Identify which cell holds the provided text, then report its [X, Y] central coordinate. 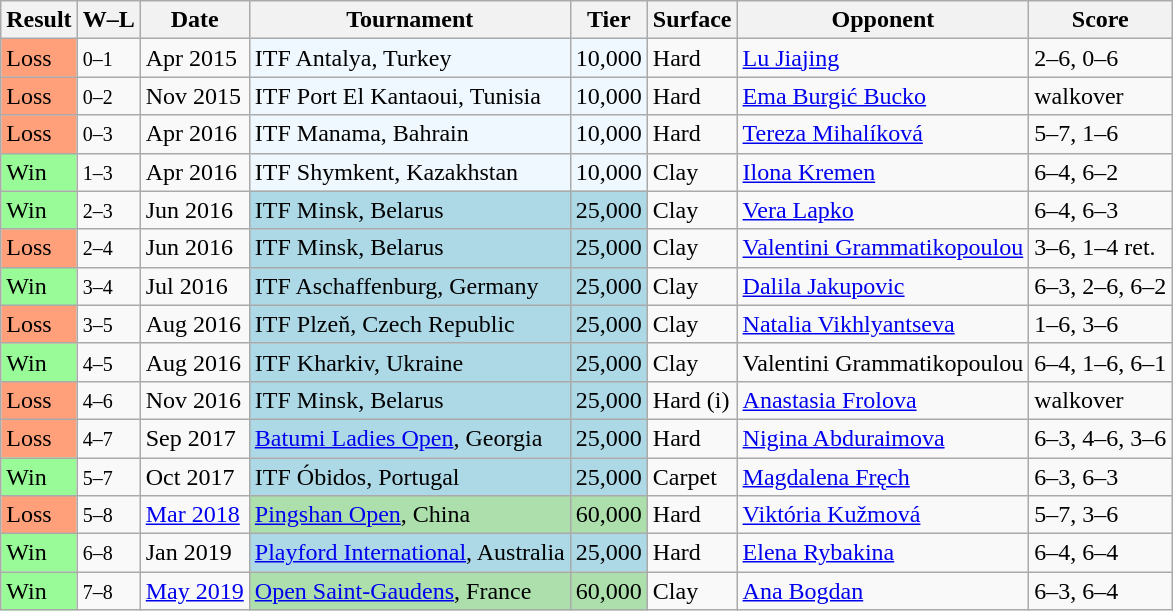
6–3, 4–6, 3–6 [1100, 438]
6–3, 2–6, 6–2 [1100, 286]
Hard (i) [692, 400]
Surface [692, 20]
2–3 [108, 210]
ITF Shymkent, Kazakhstan [410, 172]
Lu Jiajing [883, 58]
Pingshan Open, China [410, 515]
W–L [108, 20]
Nov 2016 [194, 400]
Ilona Kremen [883, 172]
ITF Kharkiv, Ukraine [410, 362]
ITF Port El Kantaoui, Tunisia [410, 96]
6–4, 6–2 [1100, 172]
4–7 [108, 438]
6–3, 6–4 [1100, 591]
Playford International, Australia [410, 553]
Elena Rybakina [883, 553]
ITF Plzeň, Czech Republic [410, 324]
Open Saint-Gaudens, France [410, 591]
Magdalena Fręch [883, 477]
Tereza Mihalíková [883, 134]
Ana Bogdan [883, 591]
Sep 2017 [194, 438]
Tier [608, 20]
Result [39, 20]
5–7, 3–6 [1100, 515]
0–2 [108, 96]
May 2019 [194, 591]
Viktória Kužmová [883, 515]
Carpet [692, 477]
3–4 [108, 286]
0–1 [108, 58]
3–5 [108, 324]
Opponent [883, 20]
3–6, 1–4 ret. [1100, 248]
1–6, 3–6 [1100, 324]
6–4, 6–4 [1100, 553]
Oct 2017 [194, 477]
5–7, 1–6 [1100, 134]
0–3 [108, 134]
6–4, 1–6, 6–1 [1100, 362]
6–3, 6–3 [1100, 477]
Ema Burgić Bucko [883, 96]
2–6, 0–6 [1100, 58]
Nov 2015 [194, 96]
Apr 2015 [194, 58]
1–3 [108, 172]
ITF Aschaffenburg, Germany [410, 286]
6–8 [108, 553]
Tournament [410, 20]
5–7 [108, 477]
4–5 [108, 362]
7–8 [108, 591]
Date [194, 20]
2–4 [108, 248]
ITF Óbidos, Portugal [410, 477]
Nigina Abduraimova [883, 438]
4–6 [108, 400]
Batumi Ladies Open, Georgia [410, 438]
ITF Antalya, Turkey [410, 58]
ITF Manama, Bahrain [410, 134]
5–8 [108, 515]
Score [1100, 20]
Dalila Jakupovic [883, 286]
Anastasia Frolova [883, 400]
Jul 2016 [194, 286]
6–4, 6–3 [1100, 210]
Mar 2018 [194, 515]
Natalia Vikhlyantseva [883, 324]
Jan 2019 [194, 553]
Vera Lapko [883, 210]
